Output the (x, y) coordinate of the center of the cell containing the given text.  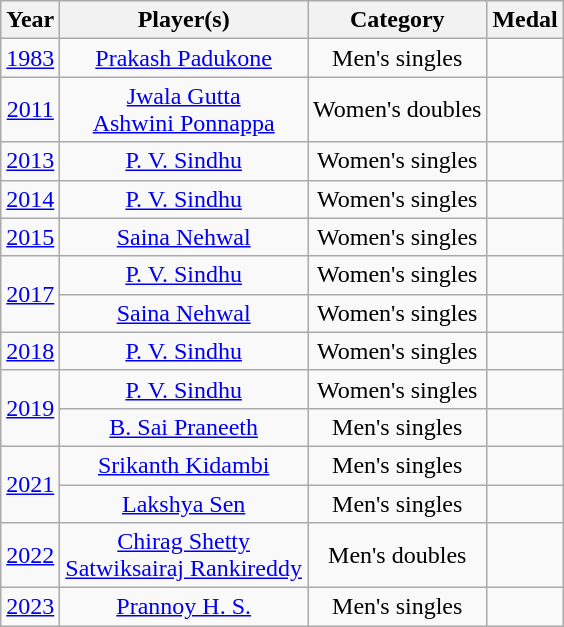
2021 (30, 484)
B. Sai Praneeth (184, 427)
Jwala GuttaAshwini Ponnappa (184, 110)
2022 (30, 556)
2017 (30, 294)
Prakash Padukone (184, 58)
Category (398, 20)
Women's doubles (398, 110)
2013 (30, 161)
Lakshya Sen (184, 503)
2018 (30, 351)
2011 (30, 110)
Player(s) (184, 20)
2019 (30, 408)
2023 (30, 607)
1983 (30, 58)
Prannoy H. S. (184, 607)
Chirag ShettySatwiksairaj Rankireddy (184, 556)
2015 (30, 237)
2014 (30, 199)
Medal (525, 20)
Year (30, 20)
Men's doubles (398, 556)
Srikanth Kidambi (184, 465)
